Return the (X, Y) coordinate for the center point of the cell that contains the specified text.  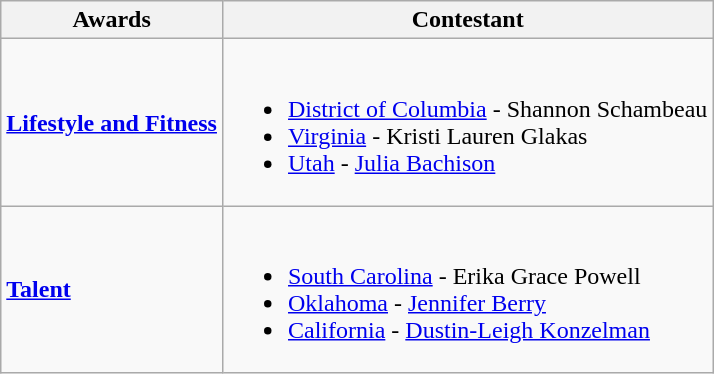
Awards (112, 20)
Lifestyle and Fitness (112, 122)
South Carolina - Erika Grace Powell Oklahoma - Jennifer Berry California - Dustin-Leigh Konzelman (467, 290)
Contestant (467, 20)
Talent (112, 290)
District of Columbia - Shannon Schambeau Virginia - Kristi Lauren Glakas Utah - Julia Bachison (467, 122)
